Locate the cell with the specified text and output its [x, y] center coordinate. 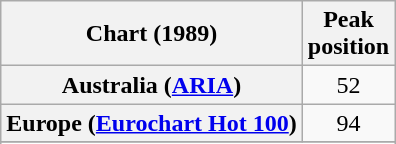
Europe (Eurochart Hot 100) [152, 123]
52 [348, 85]
Australia (ARIA) [152, 85]
94 [348, 123]
Chart (1989) [152, 34]
Peakposition [348, 34]
